Capture the cell that displays the provided text and extract its [x, y] central coordinate. 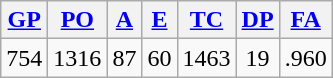
GP [24, 20]
DP [258, 20]
1463 [206, 58]
87 [124, 58]
60 [160, 58]
19 [258, 58]
754 [24, 58]
PO [78, 20]
1316 [78, 58]
A [124, 20]
.960 [306, 58]
FA [306, 20]
TC [206, 20]
E [160, 20]
